Return [x, y] of the center of cell containing provided text 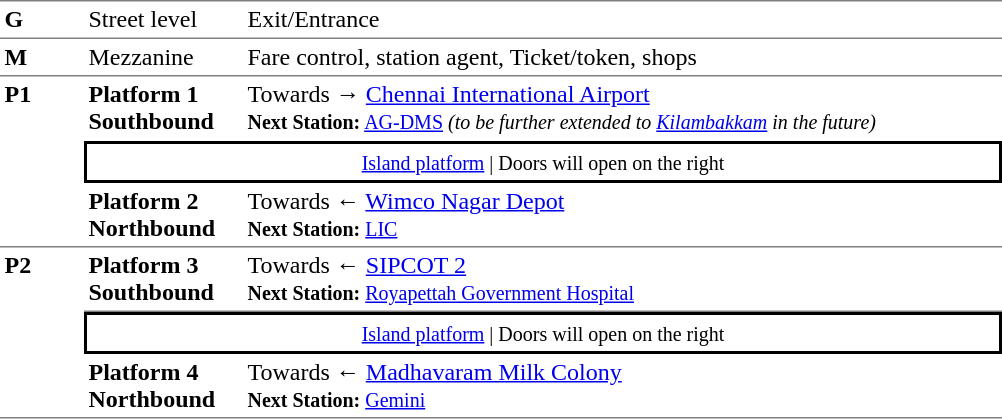
P1 [42, 162]
G [42, 20]
Towards ← SIPCOT 2Next Station: Royapettah Government Hospital [622, 280]
Platform 4Northbound [164, 386]
Street level [164, 20]
Exit/Entrance [622, 20]
Towards ← Madhavaram Milk ColonyNext Station: Gemini [622, 386]
Fare control, station agent, Ticket/token, shops [622, 58]
Platform 3Southbound [164, 280]
Towards → Chennai International AirportNext Station: AG-DMS (to be further extended to Kilambakkam in the future) [622, 108]
Platform 1Southbound [164, 108]
M [42, 58]
Platform 2Northbound [164, 215]
Mezzanine [164, 58]
Towards ← Wimco Nagar DepotNext Station: LIC [622, 215]
P2 [42, 334]
